For the text-containing cell, return its midpoint in (x, y) coordinate format. 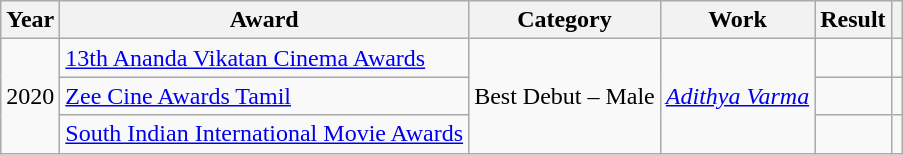
Best Debut – Male (565, 96)
Year (30, 20)
South Indian International Movie Awards (264, 134)
2020 (30, 96)
Work (737, 20)
Result (853, 20)
13th Ananda Vikatan Cinema Awards (264, 58)
Adithya Varma (737, 96)
Award (264, 20)
Category (565, 20)
Zee Cine Awards Tamil (264, 96)
